Capture the cell that displays the provided text and extract its (X, Y) central coordinate. 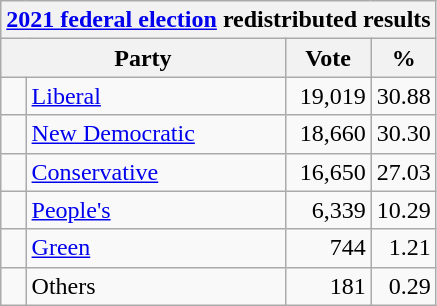
30.30 (404, 134)
% (404, 58)
16,650 (328, 172)
Vote (328, 58)
Liberal (156, 96)
181 (328, 286)
30.88 (404, 96)
Others (156, 286)
People's (156, 210)
Conservative (156, 172)
19,019 (328, 96)
0.29 (404, 286)
18,660 (328, 134)
744 (328, 248)
27.03 (404, 172)
Party (143, 58)
10.29 (404, 210)
New Democratic (156, 134)
Green (156, 248)
6,339 (328, 210)
1.21 (404, 248)
2021 federal election redistributed results (218, 20)
